Search for the cell housing the specified text and yield its [x, y] center coordinate. 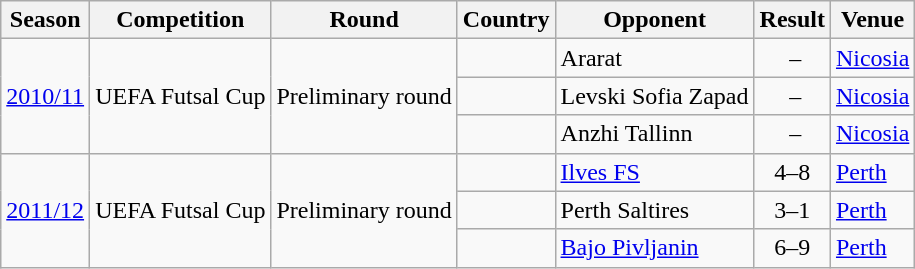
Opponent [654, 20]
2010/11 [46, 96]
Venue [872, 20]
Bajo Pivljanin [654, 248]
Country [506, 20]
Result [792, 20]
2011/12 [46, 210]
Ararat [654, 58]
Round [364, 20]
4–8 [792, 172]
Perth Saltires [654, 210]
Levski Sofia Zapad [654, 96]
Season [46, 20]
Competition [180, 20]
Ilves FS [654, 172]
3–1 [792, 210]
Anzhi Tallinn [654, 134]
6–9 [792, 248]
